Find where the given text appears and provide that cell's center as (x, y) coordinate. 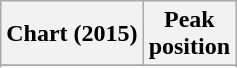
Chart (2015) (72, 34)
Peak position (189, 34)
